Extract the [x, y] coordinate from the center of the cell holding the provided text.  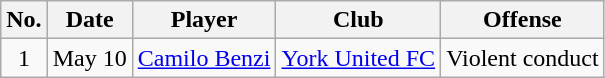
Club [358, 20]
Date [90, 20]
York United FC [358, 58]
Camilo Benzi [204, 58]
May 10 [90, 58]
Player [204, 20]
Offense [523, 20]
No. [24, 20]
1 [24, 58]
Violent conduct [523, 58]
